Scan for the cell matching the given text and deliver its [x, y] coordinate at center. 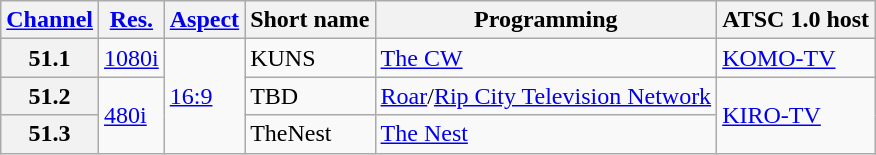
480i [132, 115]
Aspect [204, 20]
KUNS [310, 58]
Channel [50, 20]
Programming [546, 20]
ATSC 1.0 host [796, 20]
TBD [310, 96]
Res. [132, 20]
51.3 [50, 134]
TheNest [310, 134]
16:9 [204, 96]
Short name [310, 20]
KIRO-TV [796, 115]
Roar/Rip City Television Network [546, 96]
1080i [132, 58]
KOMO-TV [796, 58]
The CW [546, 58]
51.1 [50, 58]
51.2 [50, 96]
The Nest [546, 134]
